Scan for the cell matching the given text and deliver its (x, y) coordinate at center. 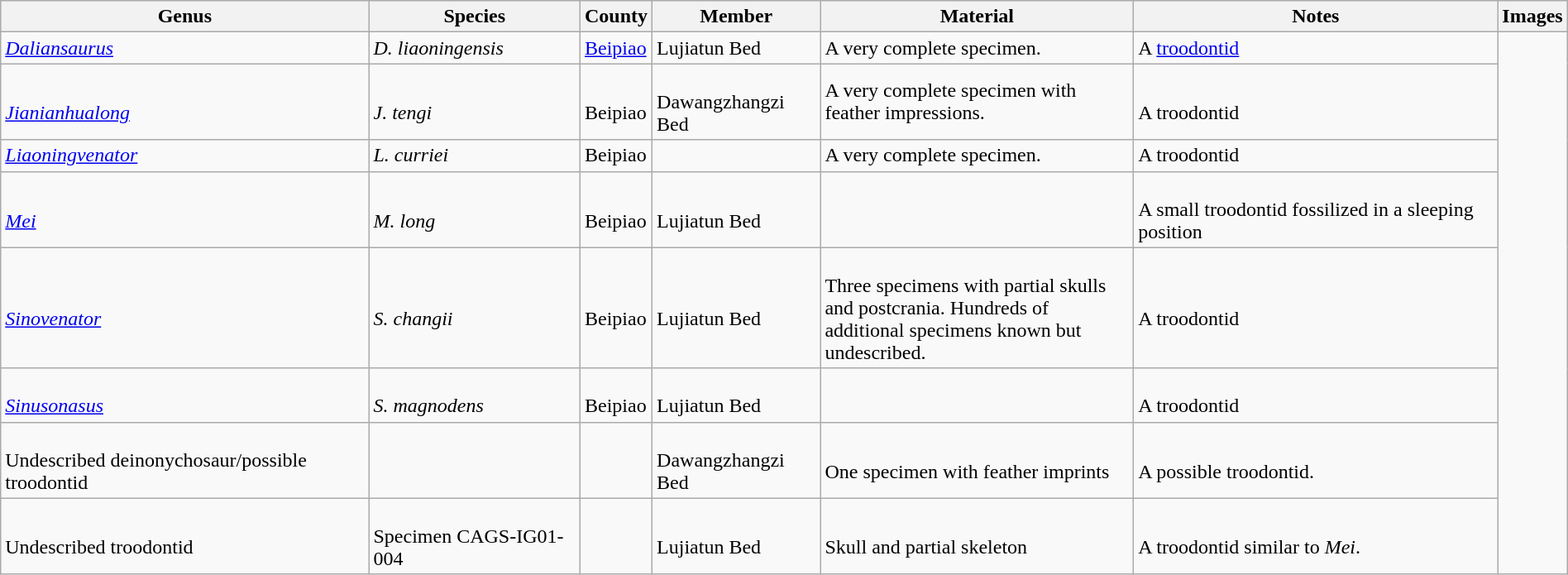
Daliansaurus (185, 48)
Liaoningvenator (185, 156)
A troodontid similar to Mei. (1316, 536)
County (615, 17)
Undescribed deinonychosaur/possible troodontid (185, 460)
Mei (185, 209)
One specimen with feather imprints (978, 460)
D. liaoningensis (475, 48)
J. tengi (475, 102)
Undescribed troodontid (185, 536)
A possible troodontid. (1316, 460)
Sinusonasus (185, 395)
Three specimens with partial skulls and postcrania. Hundreds of additional specimens known but undescribed. (978, 308)
A small troodontid fossilized in a sleeping position (1316, 209)
Skull and partial skeleton (978, 536)
A very complete specimen with feather impressions. (978, 102)
L. curriei (475, 156)
Sinovenator (185, 308)
Species (475, 17)
Specimen CAGS-IG01-004 (475, 536)
Notes (1316, 17)
S. changii (475, 308)
Member (736, 17)
S. magnodens (475, 395)
Material (978, 17)
Jianianhualong (185, 102)
Genus (185, 17)
Images (1532, 17)
M. long (475, 209)
